Extract the (X, Y) coordinate from the center of the cell holding the provided text.  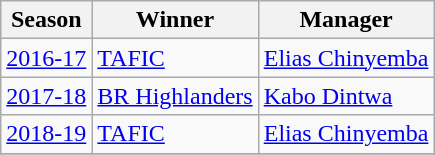
Manager (346, 20)
BR Highlanders (175, 96)
Season (46, 20)
2018-19 (46, 134)
2017-18 (46, 96)
Kabo Dintwa (346, 96)
Winner (175, 20)
2016-17 (46, 58)
